Scan for the cell matching the given text and deliver its [x, y] coordinate at center. 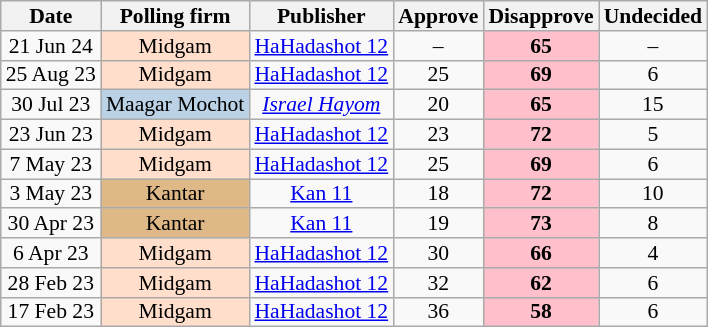
62 [540, 283]
17 Feb 23 [51, 312]
19 [438, 224]
10 [653, 194]
4 [653, 253]
66 [540, 253]
30 [438, 253]
23 Jun 23 [51, 135]
Date [51, 16]
Undecided [653, 16]
25 Aug 23 [51, 75]
5 [653, 135]
8 [653, 224]
21 Jun 24 [51, 46]
28 Feb 23 [51, 283]
36 [438, 312]
Polling firm [176, 16]
Disapprove [540, 16]
6 Apr 23 [51, 253]
30 Apr 23 [51, 224]
73 [540, 224]
32 [438, 283]
Israel Hayom [321, 105]
15 [653, 105]
Publisher [321, 16]
18 [438, 194]
20 [438, 105]
3 May 23 [51, 194]
Approve [438, 16]
23 [438, 135]
30 Jul 23 [51, 105]
Maagar Mochot [176, 105]
58 [540, 312]
7 May 23 [51, 164]
